Find where the given text appears and provide that cell's center as [X, Y] coordinate. 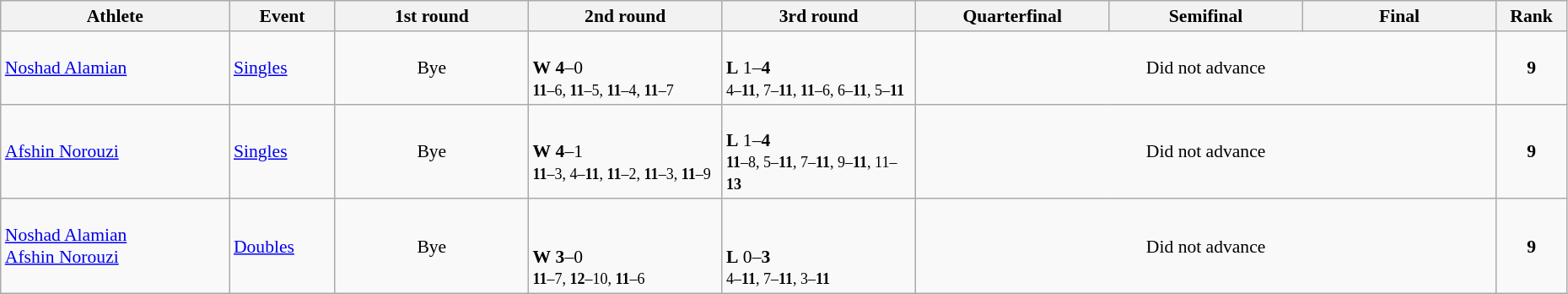
2nd round [626, 16]
Noshad Alamian [115, 68]
Event [282, 16]
Semifinal [1206, 16]
3rd round [818, 16]
L 1–411–8, 5–11, 7–11, 9–11, 11–13 [818, 151]
W 3–011–7, 12–10, 11–6 [626, 247]
Rank [1532, 16]
W 4–011–6, 11–5, 11–4, 11–7 [626, 68]
Athlete [115, 16]
Doubles [282, 247]
L 0–34–11, 7–11, 3–11 [818, 247]
Quarterfinal [1012, 16]
Noshad AlamianAfshin Norouzi [115, 247]
L 1–44–11, 7–11, 11–6, 6–11, 5–11 [818, 68]
Afshin Norouzi [115, 151]
W 4–111–3, 4–11, 11–2, 11–3, 11–9 [626, 151]
1st round [432, 16]
Final [1398, 16]
